Output the [x, y] coordinate of the center of the cell containing the given text.  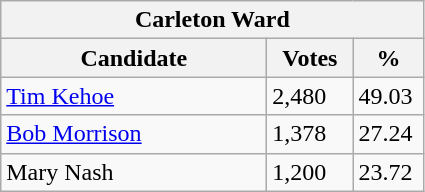
Tim Kehoe [134, 96]
Bob Morrison [134, 134]
49.03 [388, 96]
27.24 [388, 134]
2,480 [310, 96]
Mary Nash [134, 172]
% [388, 58]
1,200 [310, 172]
Carleton Ward [212, 20]
23.72 [388, 172]
1,378 [310, 134]
Candidate [134, 58]
Votes [310, 58]
